Extract the (X, Y) coordinate from the center of the cell holding the provided text.  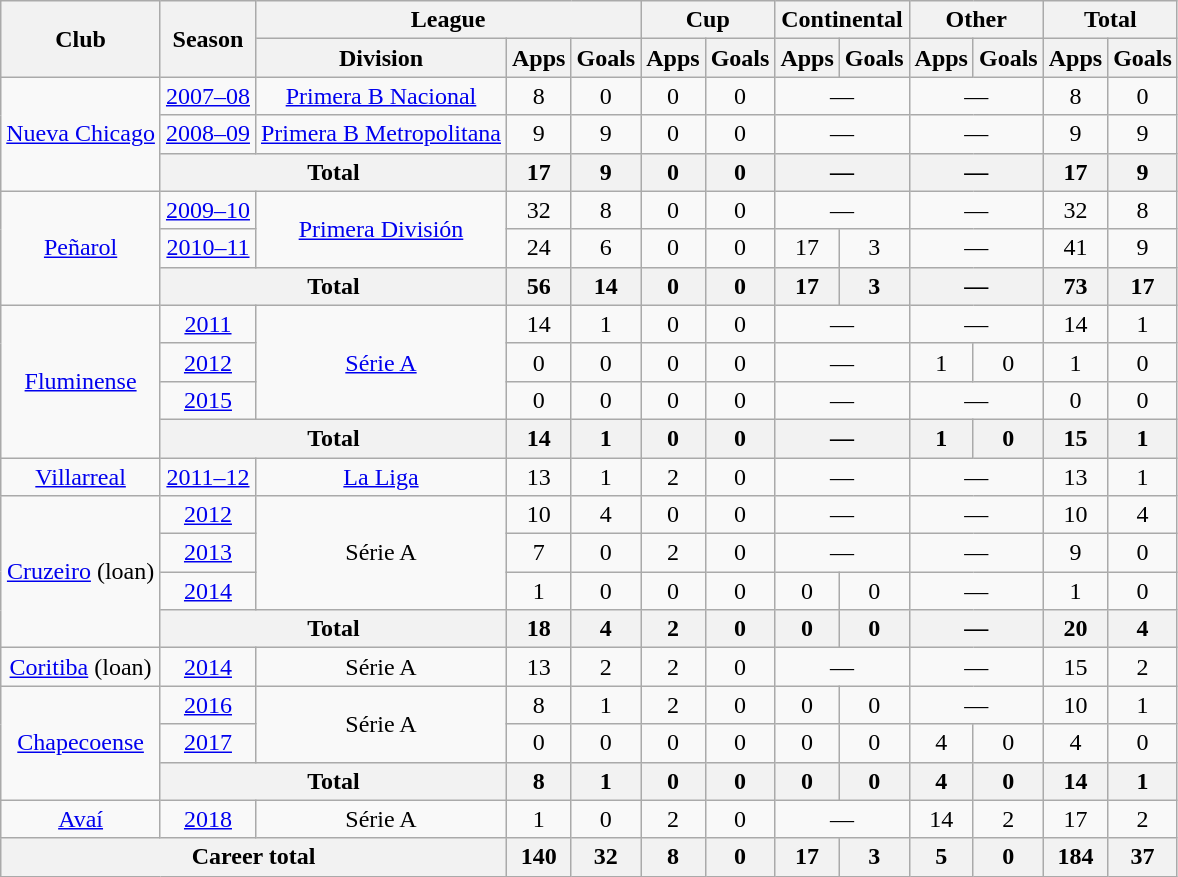
Villarreal (81, 477)
Cruzeiro (loan) (81, 572)
5 (941, 857)
6 (606, 248)
Fluminense (81, 381)
37 (1143, 857)
Season (208, 39)
184 (1075, 857)
7 (539, 553)
Chapecoense (81, 743)
Primera B Nacional (380, 96)
Club (81, 39)
140 (539, 857)
League (448, 20)
Nueva Chicago (81, 134)
18 (539, 629)
2009–10 (208, 210)
Peñarol (81, 248)
Other (976, 20)
2011–12 (208, 477)
2010–11 (208, 248)
Career total (254, 857)
73 (1075, 286)
2016 (208, 705)
Cup (708, 20)
2017 (208, 743)
2015 (208, 400)
24 (539, 248)
La Liga (380, 477)
20 (1075, 629)
2008–09 (208, 134)
41 (1075, 248)
2011 (208, 324)
Avaí (81, 819)
Coritiba (loan) (81, 667)
Primera División (380, 229)
Division (380, 58)
56 (539, 286)
Primera B Metropolitana (380, 134)
2013 (208, 553)
2018 (208, 819)
2007–08 (208, 96)
Continental (842, 20)
